Return [x, y] of the center of cell containing provided text 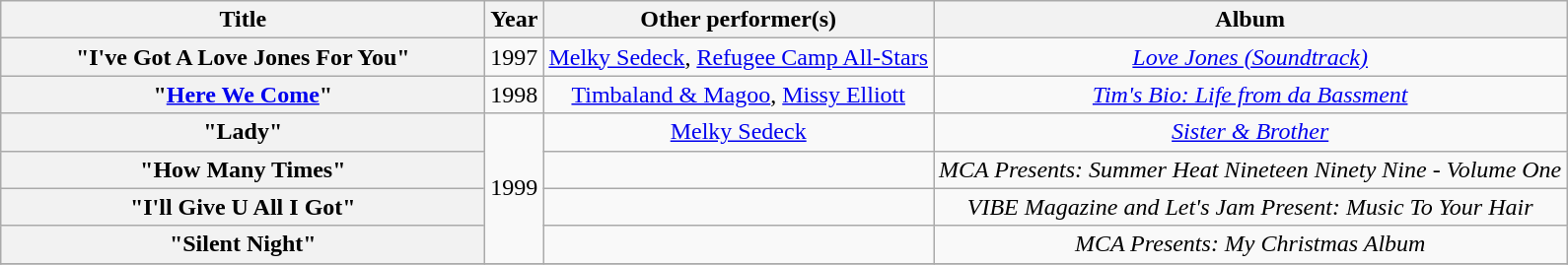
1999 [515, 188]
Sister & Brother [1250, 132]
Other performer(s) [739, 20]
1997 [515, 57]
1998 [515, 95]
"Lady" [243, 132]
Timbaland & Magoo, Missy Elliott [739, 95]
MCA Presents: My Christmas Album [1250, 244]
Tim's Bio: Life from da Bassment [1250, 95]
"Here We Come" [243, 95]
"Silent Night" [243, 244]
VIBE Magazine and Let's Jam Present: Music To Your Hair [1250, 207]
Album [1250, 20]
"I've Got A Love Jones For You" [243, 57]
MCA Presents: Summer Heat Nineteen Ninety Nine - Volume One [1250, 169]
Melky Sedeck [739, 132]
"How Many Times" [243, 169]
Year [515, 20]
Title [243, 20]
Melky Sedeck, Refugee Camp All-Stars [739, 57]
"I'll Give U All I Got" [243, 207]
Love Jones (Soundtrack) [1250, 57]
